Pinpoint the cell where the given text exists, returning its (X, Y) midpoint coordinate. 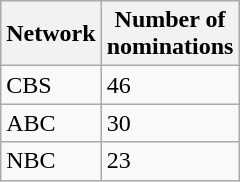
CBS (51, 85)
ABC (51, 123)
46 (170, 85)
30 (170, 123)
23 (170, 161)
Network (51, 34)
NBC (51, 161)
Number ofnominations (170, 34)
